Find where the given text appears and provide that cell's center as [X, Y] coordinate. 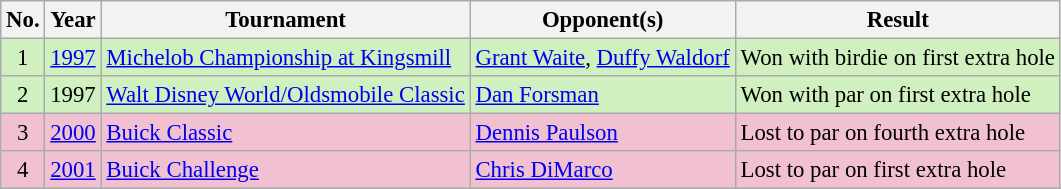
2000 [73, 133]
Dan Forsman [602, 95]
Dennis Paulson [602, 133]
Won with birdie on first extra hole [898, 58]
3 [23, 133]
Year [73, 20]
4 [23, 170]
Grant Waite, Duffy Waldorf [602, 58]
2001 [73, 170]
Opponent(s) [602, 20]
Buick Challenge [286, 170]
Lost to par on first extra hole [898, 170]
Buick Classic [286, 133]
Tournament [286, 20]
2 [23, 95]
Lost to par on fourth extra hole [898, 133]
No. [23, 20]
Michelob Championship at Kingsmill [286, 58]
1 [23, 58]
Chris DiMarco [602, 170]
Result [898, 20]
Walt Disney World/Oldsmobile Classic [286, 95]
Won with par on first extra hole [898, 95]
